Provide the [x, y] coordinate of the cell's center where the given text is located.  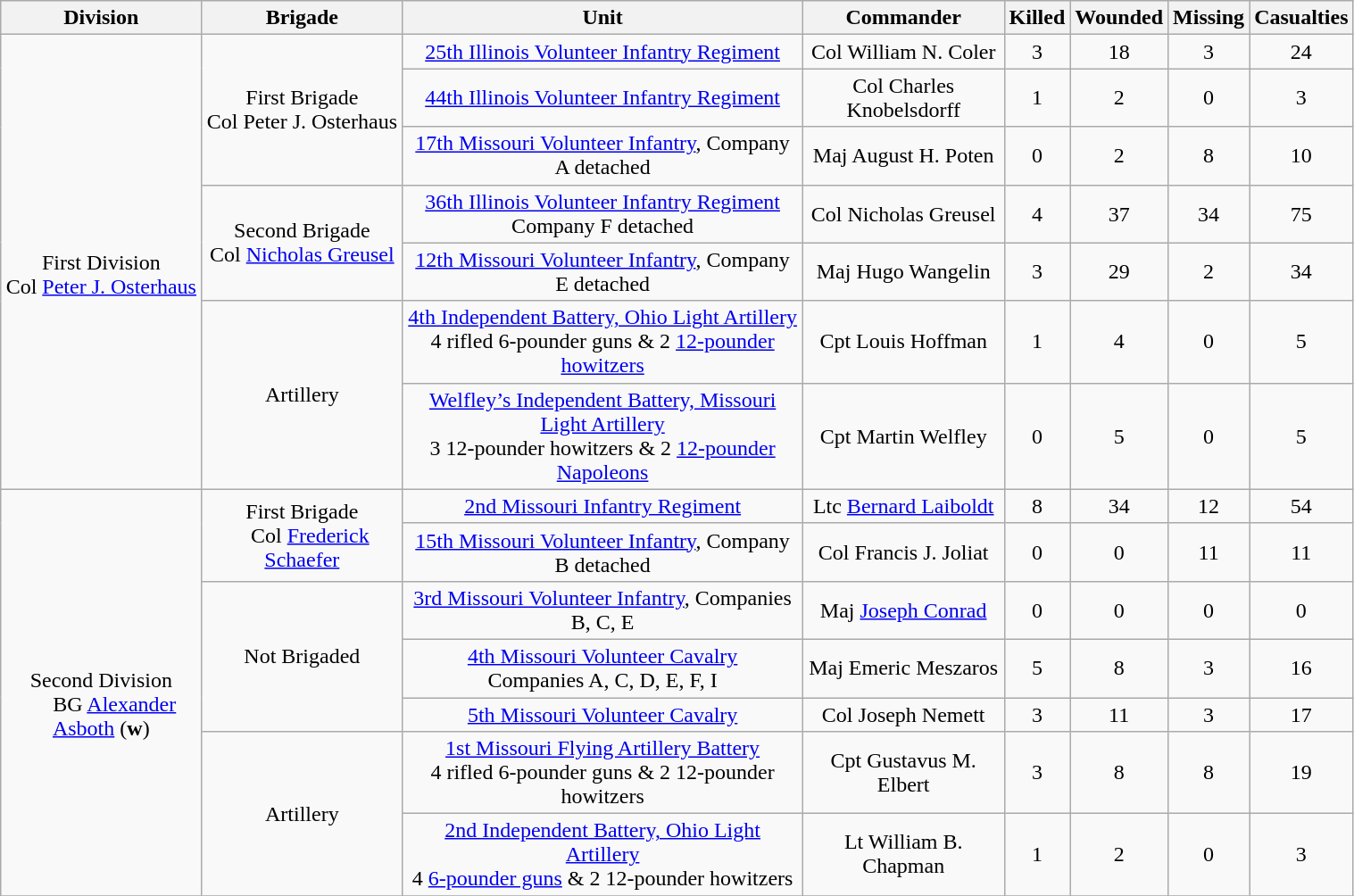
Second BrigadeCol Nicholas Greusel [302, 243]
Cpt Martin Welfley [903, 436]
Missing [1209, 18]
Unit [602, 18]
2nd Missouri Infantry Regiment [602, 506]
Col Joseph Nemett [903, 715]
Col Francis J. Joliat [903, 552]
5th Missouri Volunteer Cavalry [602, 715]
Not Brigaded [302, 656]
Casualties [1301, 18]
54 [1301, 506]
25th Illinois Volunteer Infantry Regiment [602, 52]
Maj August H. Poten [903, 155]
17 [1301, 715]
Cpt Gustavus M. Elbert [903, 773]
Wounded [1119, 18]
75 [1301, 214]
10 [1301, 155]
29 [1119, 271]
Cpt Louis Hoffman [903, 342]
36th Illinois Volunteer Infantry RegimentCompany F detached [602, 214]
Maj Hugo Wangelin [903, 271]
Division [102, 18]
Welfley’s Independent Battery, Missouri Light Artillery3 12-pounder howitzers & 2 12-pounder Napoleons [602, 436]
Lt William B. Chapman [903, 855]
Maj Joseph Conrad [903, 610]
1st Missouri Flying Artillery Battery4 rifled 6-pounder guns & 2 12-pounder howitzers [602, 773]
Ltc Bernard Laiboldt [903, 506]
4th Independent Battery, Ohio Light Artillery4 rifled 6-pounder guns & 2 12-pounder howitzers [602, 342]
4th Missouri Volunteer CavalryCompanies A, C, D, E, F, I [602, 668]
Killed [1037, 18]
12th Missouri Volunteer Infantry, Company E detached [602, 271]
First BrigadeCol Peter J. Osterhaus [302, 110]
Commander [903, 18]
17th Missouri Volunteer Infantry, Company A detached [602, 155]
37 [1119, 214]
16 [1301, 668]
18 [1119, 52]
Col Charles Knobelsdorff [903, 98]
24 [1301, 52]
Brigade [302, 18]
2nd Independent Battery, Ohio Light Artillery4 6-pounder guns & 2 12-pounder howitzers [602, 855]
Col William N. Coler [903, 52]
12 [1209, 506]
Maj Emeric Meszaros [903, 668]
15th Missouri Volunteer Infantry, Company B detached [602, 552]
3rd Missouri Volunteer Infantry, Companies B, C, E [602, 610]
19 [1301, 773]
Second Division BG Alexander Asboth (w) [102, 693]
First Brigade Col Frederick Schaefer [302, 535]
First DivisionCol Peter J. Osterhaus [102, 262]
Col Nicholas Greusel [903, 214]
44th Illinois Volunteer Infantry Regiment [602, 98]
